Search for the cell housing the specified text and yield its [x, y] center coordinate. 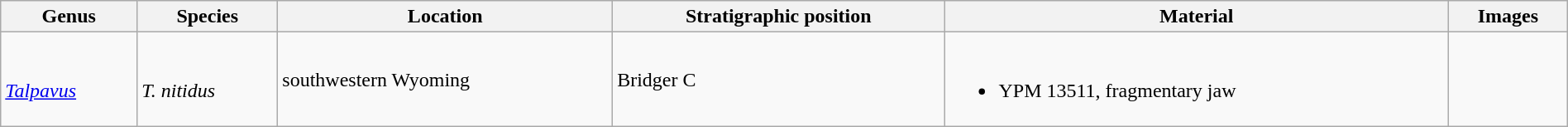
Genus [69, 17]
T. nitidus [208, 80]
southwestern Wyoming [445, 80]
Stratigraphic position [779, 17]
Location [445, 17]
Images [1508, 17]
Species [208, 17]
Bridger C [779, 80]
YPM 13511, fragmentary jaw [1197, 80]
Talpavus [69, 80]
Material [1197, 17]
